Provide the (X, Y) coordinate of the cell's center where the given text is located.  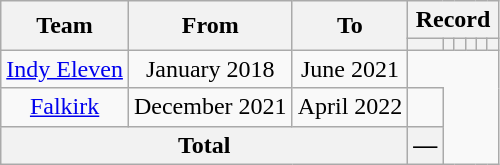
To (350, 26)
— (426, 145)
Team (65, 26)
April 2022 (350, 107)
Total (204, 145)
January 2018 (210, 69)
June 2021 (350, 69)
Falkirk (65, 107)
Indy Eleven (65, 69)
December 2021 (210, 107)
From (210, 26)
Record (453, 20)
